From the cell containing the given text, extract its center point as (x, y) coordinate. 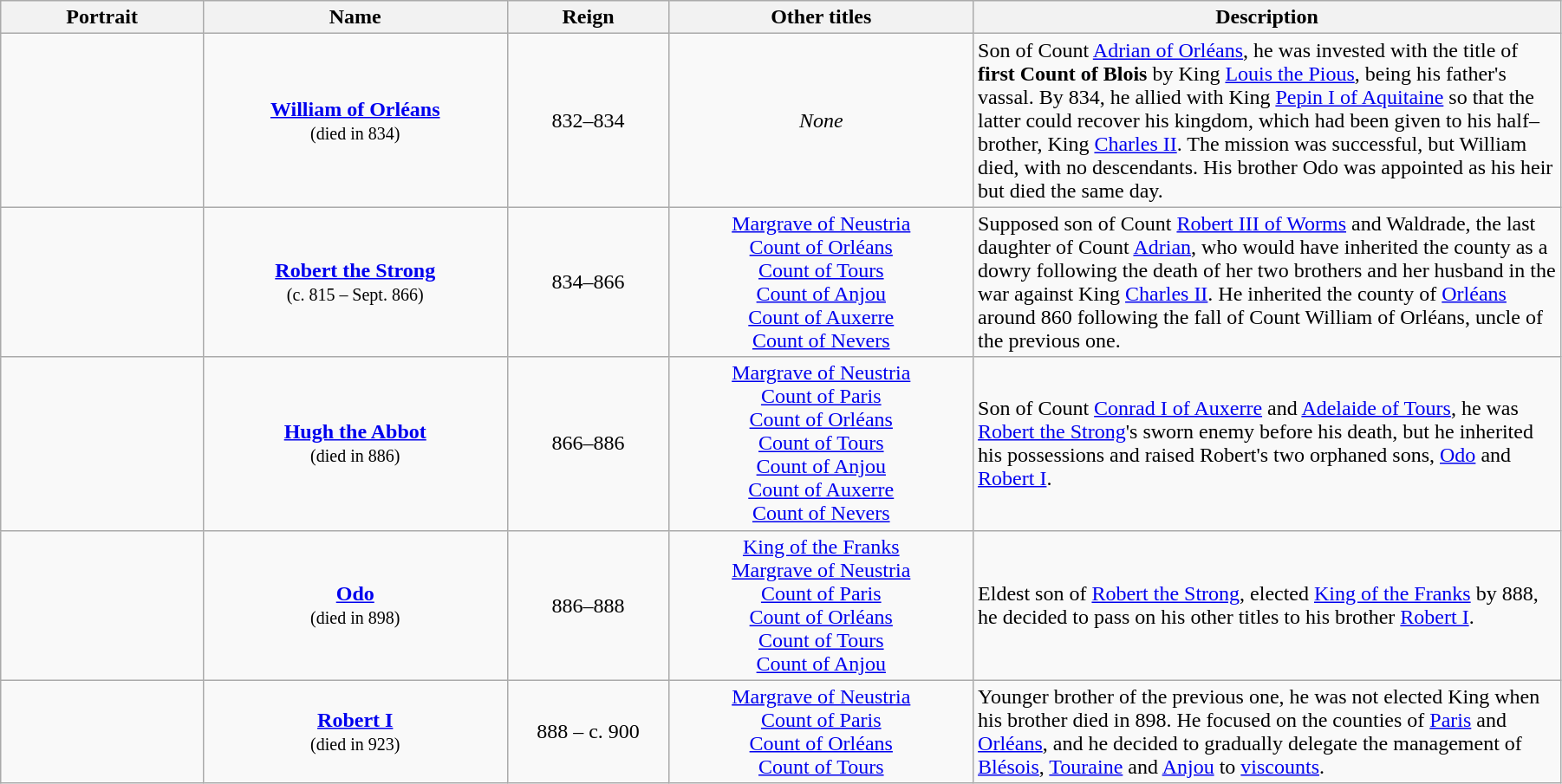
Hugh the Abbot(died in 886) (355, 444)
Odo(died in 898) (355, 605)
866–886 (588, 444)
Other titles (822, 17)
Robert I(died in 923) (355, 731)
William of Orléans(died in 834) (355, 120)
Margrave of NeustriaCount of ParisCount of OrléansCount of Tours (822, 731)
834–866 (588, 282)
None (822, 120)
Description (1267, 17)
832–834 (588, 120)
Margrave of NeustriaCount of OrléansCount of ToursCount of AnjouCount of AuxerreCount of Nevers (822, 282)
King of the FranksMargrave of NeustriaCount of ParisCount of OrléansCount of ToursCount of Anjou (822, 605)
Eldest son of Robert the Strong, elected King of the Franks by 888, he decided to pass on his other titles to his brother Robert I. (1267, 605)
Name (355, 17)
Robert the Strong(c. 815 – Sept. 866) (355, 282)
Portrait (102, 17)
Reign (588, 17)
886–888 (588, 605)
888 – c. 900 (588, 731)
Margrave of NeustriaCount of ParisCount of OrléansCount of ToursCount of AnjouCount of AuxerreCount of Nevers (822, 444)
